Search for the cell housing the specified text and yield its [X, Y] center coordinate. 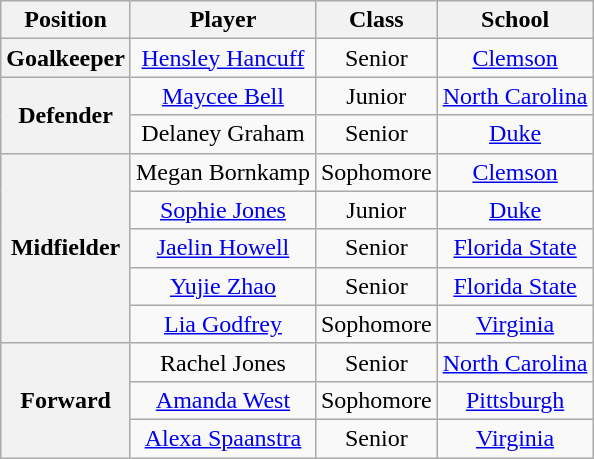
Megan Bornkamp [222, 172]
Yujie Zhao [222, 286]
Pittsburgh [515, 400]
Hensley Hancuff [222, 58]
Rachel Jones [222, 362]
Position [66, 20]
Lia Godfrey [222, 324]
Sophie Jones [222, 210]
Class [376, 20]
Forward [66, 400]
School [515, 20]
Goalkeeper [66, 58]
Amanda West [222, 400]
Jaelin Howell [222, 248]
Delaney Graham [222, 134]
Alexa Spaanstra [222, 438]
Midfielder [66, 248]
Maycee Bell [222, 96]
Player [222, 20]
Defender [66, 115]
